Capture the cell that displays the provided text and extract its (X, Y) central coordinate. 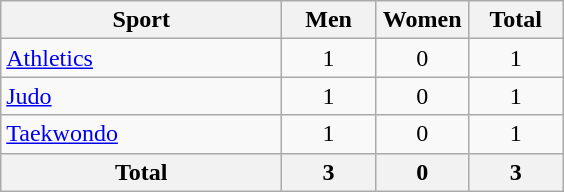
Judo (142, 96)
Men (329, 20)
Athletics (142, 58)
Women (422, 20)
Sport (142, 20)
Taekwondo (142, 134)
